Provide the (X, Y) coordinate of the cell's center where the given text is located.  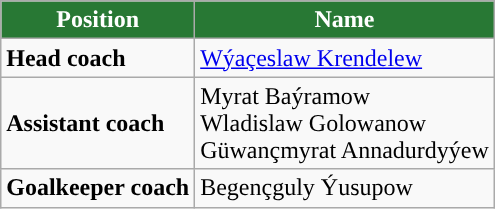
Name (345, 20)
Head coach (98, 58)
Assistant coach (98, 123)
Begençguly Ýusupow (345, 188)
Position (98, 20)
Myrat Baýramow Wladislaw Golowanow Güwançmyrat Annadurdyýew (345, 123)
Goalkeeper coach (98, 188)
Wýaçeslaw Krendelew (345, 58)
